Locate the cell with the specified text and output its [x, y] center coordinate. 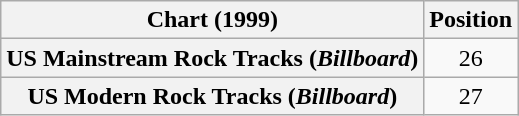
Position [471, 20]
27 [471, 96]
US Mainstream Rock Tracks (Billboard) [212, 58]
US Modern Rock Tracks (Billboard) [212, 96]
Chart (1999) [212, 20]
26 [471, 58]
